Extract the (x, y) coordinate from the center of the cell holding the provided text.  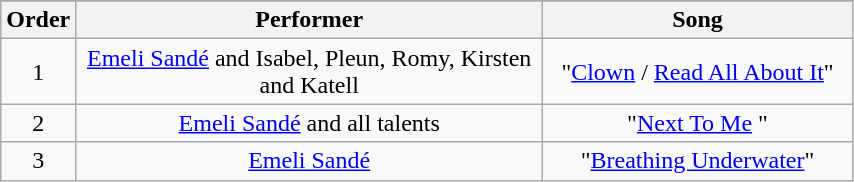
Emeli Sandé (310, 161)
"Next To Me " (698, 123)
Emeli Sandé and Isabel, Pleun, Romy, Kirsten and Katell (310, 72)
"Clown / Read All About It" (698, 72)
Emeli Sandé and all talents (310, 123)
Song (698, 20)
Performer (310, 20)
Order (38, 20)
2 (38, 123)
3 (38, 161)
1 (38, 72)
"Breathing Underwater" (698, 161)
